Detect which cell encompasses the target text, then output its (X, Y) center coordinate. 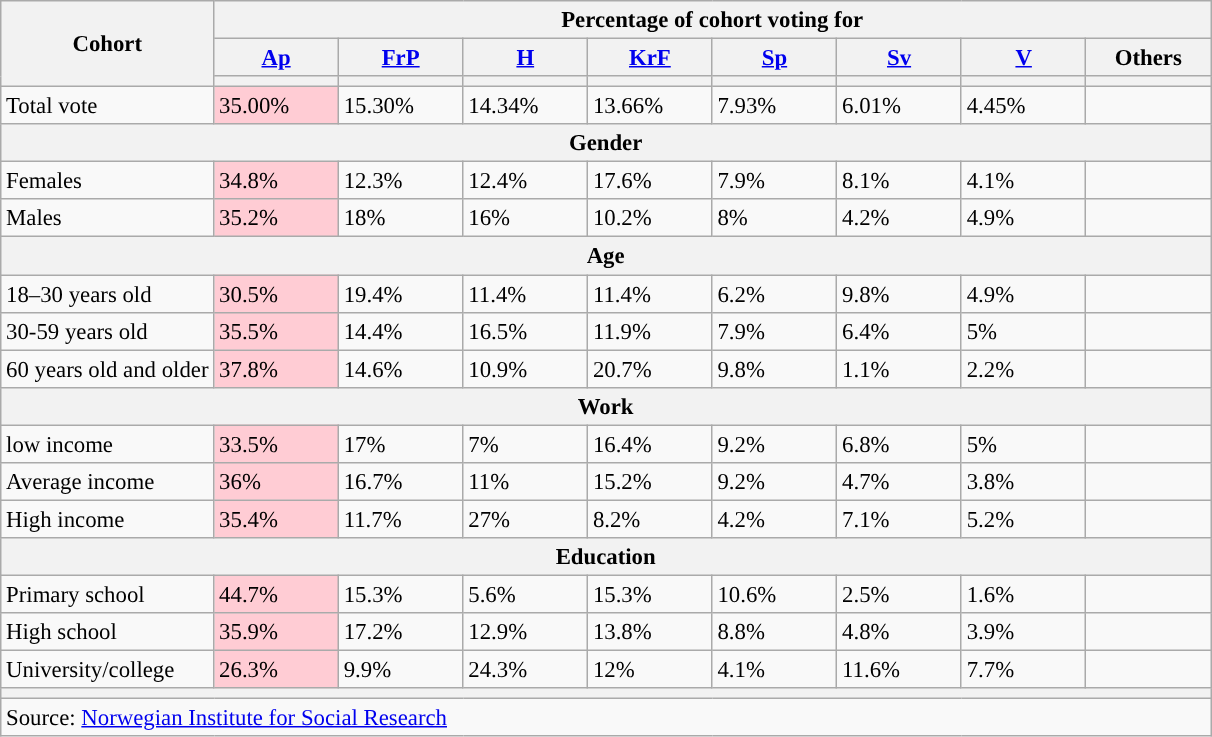
11.9% (650, 331)
6.4% (900, 331)
Source: Norwegian Institute for Social Research (606, 718)
10.9% (526, 369)
Cohort (108, 44)
60 years old and older (108, 369)
14.4% (400, 331)
13.66% (650, 106)
15.2% (650, 482)
30.5% (276, 294)
H (526, 58)
11.6% (900, 670)
Females (108, 181)
15.30% (400, 106)
High school (108, 632)
33.5% (276, 444)
35.00% (276, 106)
24.3% (526, 670)
10.6% (774, 594)
Sv (900, 58)
27% (526, 519)
17.6% (650, 181)
16.4% (650, 444)
16.7% (400, 482)
8.2% (650, 519)
Sp (774, 58)
14.6% (400, 369)
16.5% (526, 331)
2.5% (900, 594)
6.2% (774, 294)
Percentage of cohort voting for (712, 20)
Gender (606, 143)
6.8% (900, 444)
V (1024, 58)
1.1% (900, 369)
Age (606, 256)
18% (400, 219)
5.6% (526, 594)
7.93% (774, 106)
4.8% (900, 632)
35.2% (276, 219)
37.8% (276, 369)
9.9% (400, 670)
8.1% (900, 181)
2.2% (1024, 369)
13.8% (650, 632)
17.2% (400, 632)
12.4% (526, 181)
35.9% (276, 632)
Males (108, 219)
4.45% (1024, 106)
7.1% (900, 519)
Ap (276, 58)
11.7% (400, 519)
19.4% (400, 294)
11% (526, 482)
5.2% (1024, 519)
High income (108, 519)
3.8% (1024, 482)
FrP (400, 58)
8% (774, 219)
26.3% (276, 670)
6.01% (900, 106)
16% (526, 219)
Education (606, 557)
4.7% (900, 482)
Total vote (108, 106)
7% (526, 444)
12.3% (400, 181)
20.7% (650, 369)
3.9% (1024, 632)
35.5% (276, 331)
low income (108, 444)
Average income (108, 482)
Work (606, 406)
36% (276, 482)
44.7% (276, 594)
14.34% (526, 106)
18–30 years old (108, 294)
7.7% (1024, 670)
8.8% (774, 632)
KrF (650, 58)
35.4% (276, 519)
University/college (108, 670)
12.9% (526, 632)
1.6% (1024, 594)
17% (400, 444)
34.8% (276, 181)
Others (1148, 58)
10.2% (650, 219)
Primary school (108, 594)
12% (650, 670)
30-59 years old (108, 331)
